Identify which cell holds the provided text, then report its (x, y) central coordinate. 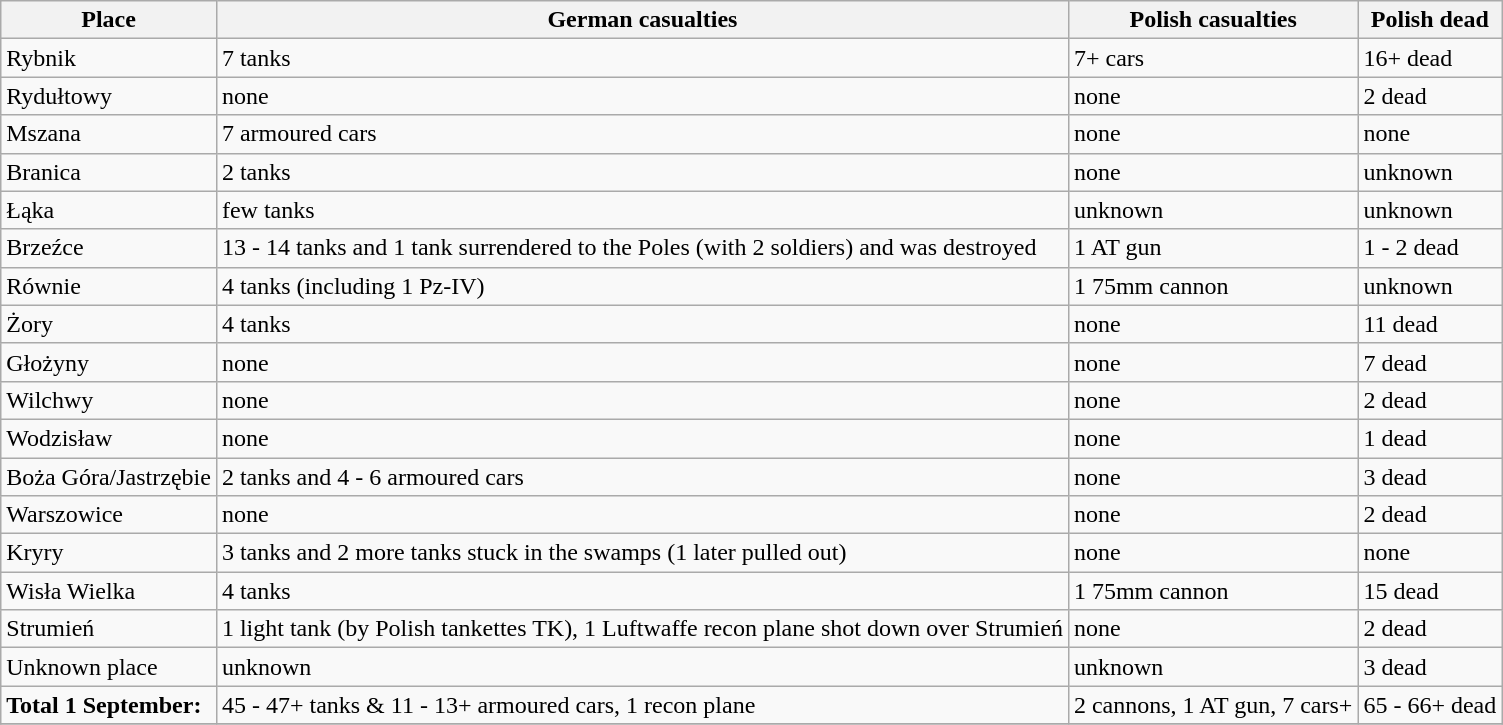
45 - 47+ tanks & 11 - 13+ armoured cars, 1 recon plane (642, 705)
7+ cars (1212, 58)
few tanks (642, 210)
1 AT gun (1212, 248)
1 light tank (by Polish tankettes TK), 1 Luftwaffe recon plane shot down over Strumień (642, 629)
Łąka (109, 210)
2 cannons, 1 AT gun, 7 cars+ (1212, 705)
Brzeźce (109, 248)
Żory (109, 324)
1 - 2 dead (1430, 248)
Place (109, 20)
11 dead (1430, 324)
13 - 14 tanks and 1 tank surrendered to the Poles (with 2 soldiers) and was destroyed (642, 248)
7 dead (1430, 362)
Polish casualties (1212, 20)
Polish dead (1430, 20)
65 - 66+ dead (1430, 705)
Branica (109, 172)
Warszowice (109, 515)
Wisła Wielka (109, 591)
Boża Góra/Jastrzębie (109, 477)
Wodzisław (109, 438)
Wilchwy (109, 400)
15 dead (1430, 591)
7 tanks (642, 58)
2 tanks and 4 - 6 armoured cars (642, 477)
Równie (109, 286)
7 armoured cars (642, 134)
1 dead (1430, 438)
Total 1 September: (109, 705)
Kryry (109, 553)
Rydułtowy (109, 96)
Strumień (109, 629)
German casualties (642, 20)
Głożyny (109, 362)
16+ dead (1430, 58)
3 tanks and 2 more tanks stuck in the swamps (1 later pulled out) (642, 553)
Rybnik (109, 58)
Unknown place (109, 667)
Mszana (109, 134)
2 tanks (642, 172)
4 tanks (including 1 Pz-IV) (642, 286)
